Extract the (x, y) coordinate from the center of the cell holding the provided text.  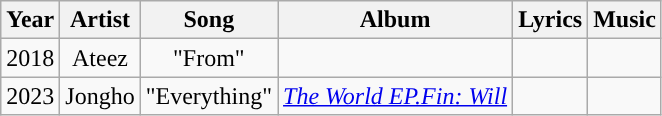
Year (30, 20)
Ateez (100, 58)
2023 (30, 96)
"Everything" (208, 96)
"From" (208, 58)
Music (625, 20)
Lyrics (550, 20)
Album (396, 20)
Artist (100, 20)
Song (208, 20)
Jongho (100, 96)
2018 (30, 58)
The World EP.Fin: Will (396, 96)
